Detect which cell encompasses the target text, then output its (x, y) center coordinate. 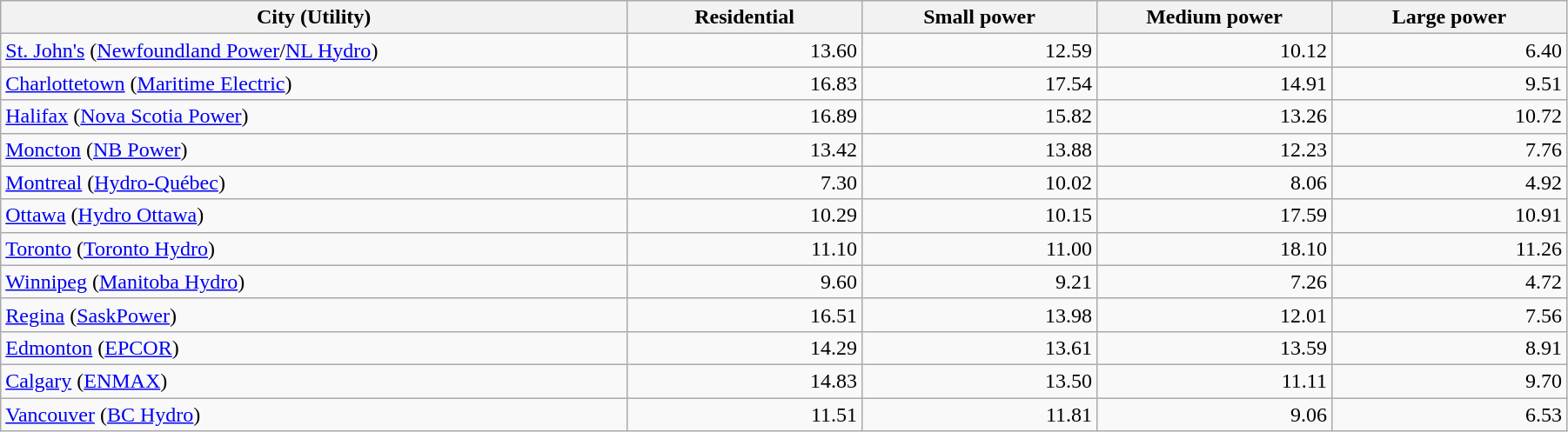
4.72 (1449, 282)
Moncton (NB Power) (314, 150)
Vancouver (BC Hydro) (314, 415)
12.23 (1215, 150)
7.30 (745, 183)
13.26 (1215, 116)
16.51 (745, 315)
Regina (SaskPower) (314, 315)
8.91 (1449, 348)
13.60 (745, 50)
Small power (980, 17)
9.70 (1449, 381)
14.83 (745, 381)
Toronto (Toronto Hydro) (314, 249)
11.10 (745, 249)
Halifax (Nova Scotia Power) (314, 116)
16.89 (745, 116)
14.29 (745, 348)
11.00 (980, 249)
Winnipeg (Manitoba Hydro) (314, 282)
Medium power (1215, 17)
13.61 (980, 348)
13.42 (745, 150)
18.10 (1215, 249)
Calgary (ENMAX) (314, 381)
9.51 (1449, 83)
10.29 (745, 216)
8.06 (1215, 183)
6.53 (1449, 415)
11.51 (745, 415)
13.98 (980, 315)
13.59 (1215, 348)
10.91 (1449, 216)
4.92 (1449, 183)
11.11 (1215, 381)
11.26 (1449, 249)
10.15 (980, 216)
Charlottetown (Maritime Electric) (314, 83)
17.54 (980, 83)
13.50 (980, 381)
Residential (745, 17)
9.21 (980, 282)
12.59 (980, 50)
10.02 (980, 183)
7.56 (1449, 315)
13.88 (980, 150)
14.91 (1215, 83)
16.83 (745, 83)
15.82 (980, 116)
12.01 (1215, 315)
10.72 (1449, 116)
7.26 (1215, 282)
9.06 (1215, 415)
10.12 (1215, 50)
17.59 (1215, 216)
6.40 (1449, 50)
City (Utility) (314, 17)
Large power (1449, 17)
Ottawa (Hydro Ottawa) (314, 216)
Montreal (Hydro-Québec) (314, 183)
11.81 (980, 415)
St. John's (Newfoundland Power/NL Hydro) (314, 50)
9.60 (745, 282)
Edmonton (EPCOR) (314, 348)
7.76 (1449, 150)
